Scan for the cell matching the given text and deliver its [X, Y] coordinate at center. 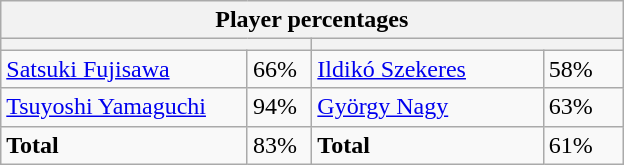
66% [279, 69]
György Nagy [428, 107]
Ildikó Szekeres [428, 69]
63% [583, 107]
Tsuyoshi Yamaguchi [124, 107]
83% [279, 145]
94% [279, 107]
Player percentages [312, 20]
61% [583, 145]
Satsuki Fujisawa [124, 69]
58% [583, 69]
